Find where the given text appears and provide that cell's center as (x, y) coordinate. 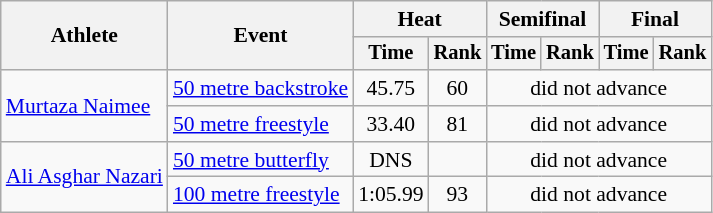
81 (458, 124)
Final (655, 19)
33.40 (390, 124)
Athlete (84, 36)
100 metre freestyle (260, 195)
45.75 (390, 88)
50 metre freestyle (260, 124)
Ali Asghar Nazari (84, 178)
DNS (390, 160)
1:05.99 (390, 195)
Event (260, 36)
60 (458, 88)
Heat (420, 19)
Murtaza Naimee (84, 106)
93 (458, 195)
Semifinal (542, 19)
50 metre butterfly (260, 160)
50 metre backstroke (260, 88)
